Pinpoint the cell where the given text exists, returning its (x, y) midpoint coordinate. 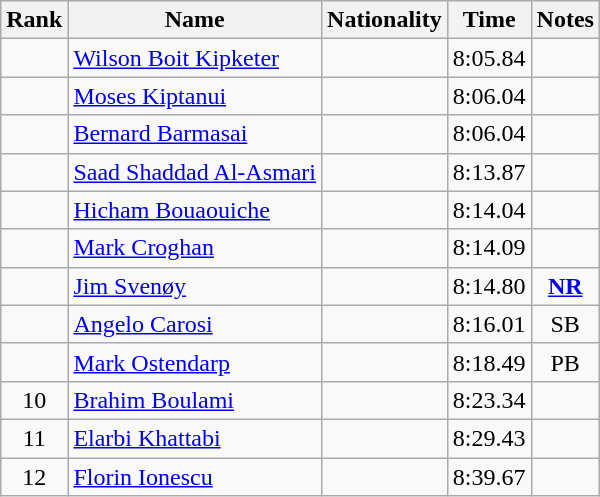
Name (195, 20)
Notes (565, 20)
Mark Croghan (195, 248)
Mark Ostendarp (195, 362)
Florin Ionescu (195, 477)
8:16.01 (489, 324)
8:14.09 (489, 248)
Angelo Carosi (195, 324)
Time (489, 20)
8:13.87 (489, 172)
8:05.84 (489, 58)
NR (565, 286)
Jim Svenøy (195, 286)
Brahim Boulami (195, 400)
Wilson Boit Kipketer (195, 58)
PB (565, 362)
8:39.67 (489, 477)
Nationality (385, 20)
12 (34, 477)
Bernard Barmasai (195, 134)
Elarbi Khattabi (195, 438)
8:23.34 (489, 400)
Hicham Bouaouiche (195, 210)
11 (34, 438)
8:14.80 (489, 286)
10 (34, 400)
Rank (34, 20)
Moses Kiptanui (195, 96)
8:14.04 (489, 210)
Saad Shaddad Al-Asmari (195, 172)
8:18.49 (489, 362)
8:29.43 (489, 438)
SB (565, 324)
